Locate the cell with the specified text and output its (x, y) center coordinate. 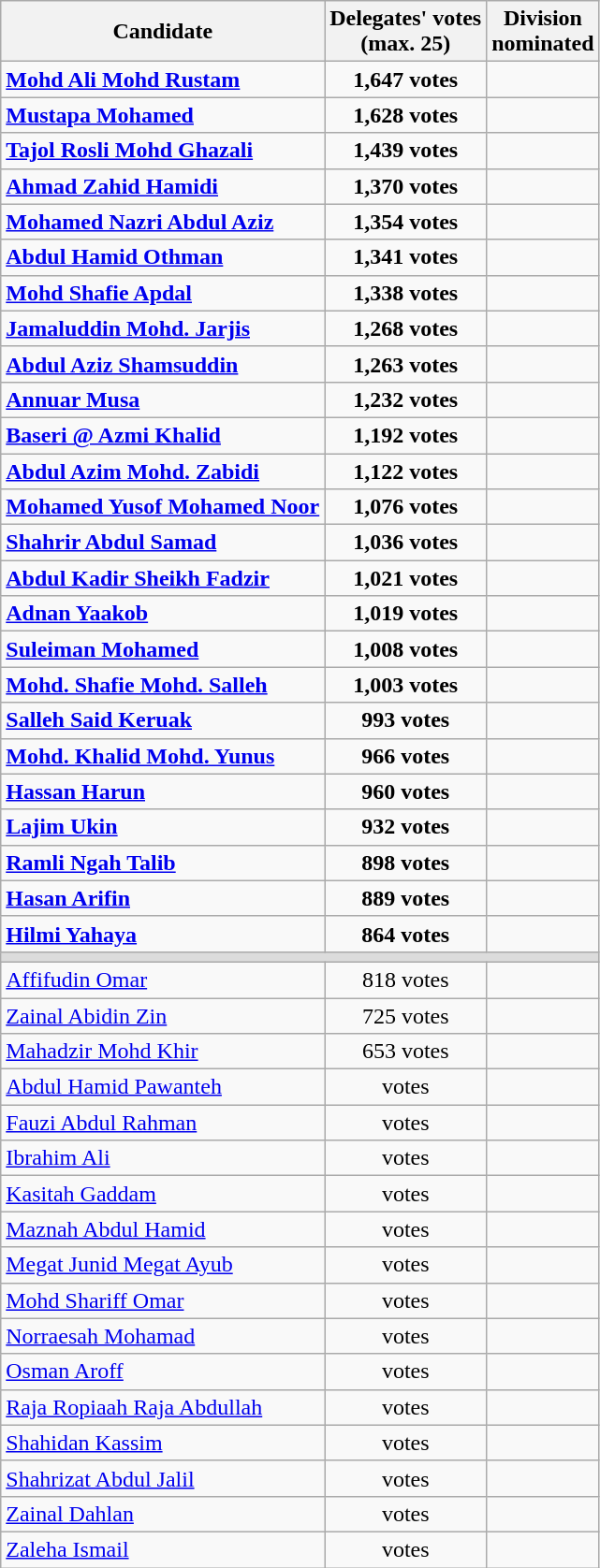
Norraesah Mohamad (163, 1336)
Shahidan Kassim (163, 1443)
1,192 votes (406, 435)
Delegates' votes(max. 25) (406, 32)
1,036 votes (406, 543)
725 votes (406, 1015)
Salleh Said Keruak (163, 720)
1,122 votes (406, 471)
Baseri @ Azmi Khalid (163, 435)
Mustapa Mohamed (163, 115)
Affifudin Omar (163, 980)
1,268 votes (406, 328)
Hassan Harun (163, 791)
Osman Aroff (163, 1372)
Abdul Hamid Othman (163, 257)
Maznah Abdul Hamid (163, 1229)
Hilmi Yahaya (163, 934)
1,341 votes (406, 257)
818 votes (406, 980)
Mohd. Khalid Mohd. Yunus (163, 756)
1,076 votes (406, 507)
898 votes (406, 863)
Mohd Shariff Omar (163, 1300)
Kasitah Gaddam (163, 1194)
Adnan Yaakob (163, 614)
Mohd Shafie Apdal (163, 293)
Lajim Ukin (163, 827)
932 votes (406, 827)
Mohd. Shafie Mohd. Salleh (163, 685)
889 votes (406, 898)
653 votes (406, 1052)
Hasan Arifin (163, 898)
1,021 votes (406, 578)
Megat Junid Megat Ayub (163, 1265)
1,370 votes (406, 186)
Fauzi Abdul Rahman (163, 1123)
1,008 votes (406, 649)
Abdul Hamid Pawanteh (163, 1087)
Mahadzir Mohd Khir (163, 1052)
Mohamed Yusof Mohamed Noor (163, 507)
Jamaluddin Mohd. Jarjis (163, 328)
Raja Ropiaah Raja Abdullah (163, 1407)
1,338 votes (406, 293)
Divisionnominated (543, 32)
1,232 votes (406, 399)
Abdul Aziz Shamsuddin (163, 364)
993 votes (406, 720)
960 votes (406, 791)
Shahrir Abdul Samad (163, 543)
864 votes (406, 934)
1,647 votes (406, 80)
Zainal Abidin Zin (163, 1015)
Abdul Azim Mohd. Zabidi (163, 471)
1,019 votes (406, 614)
966 votes (406, 756)
Ramli Ngah Talib (163, 863)
Zaleha Ismail (163, 1549)
1,263 votes (406, 364)
Shahrizat Abdul Jalil (163, 1478)
Candidate (163, 32)
1,354 votes (406, 222)
Mohamed Nazri Abdul Aziz (163, 222)
Ahmad Zahid Hamidi (163, 186)
Suleiman Mohamed (163, 649)
Mohd Ali Mohd Rustam (163, 80)
1,003 votes (406, 685)
1,628 votes (406, 115)
Tajol Rosli Mohd Ghazali (163, 151)
1,439 votes (406, 151)
Zainal Dahlan (163, 1514)
Abdul Kadir Sheikh Fadzir (163, 578)
Ibrahim Ali (163, 1158)
Annuar Musa (163, 399)
